Find where the given text appears and provide that cell's center as (X, Y) coordinate. 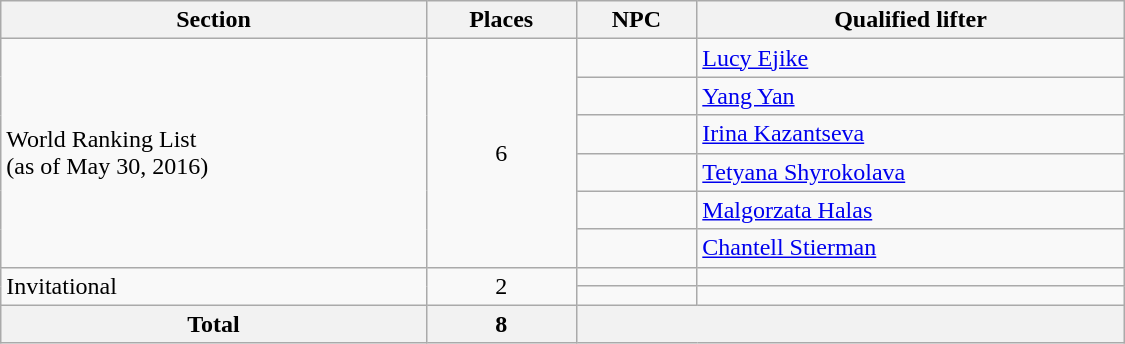
2 (501, 286)
Total (214, 324)
Lucy Ejike (910, 58)
NPC (636, 20)
Places (501, 20)
Invitational (214, 286)
8 (501, 324)
Yang Yan (910, 96)
Chantell Stierman (910, 248)
Irina Kazantseva (910, 134)
World Ranking List(as of May 30, 2016) (214, 153)
Malgorzata Halas (910, 210)
Qualified lifter (910, 20)
Section (214, 20)
Tetyana Shyrokolava (910, 172)
6 (501, 153)
